Scan for the cell matching the given text and deliver its [x, y] coordinate at center. 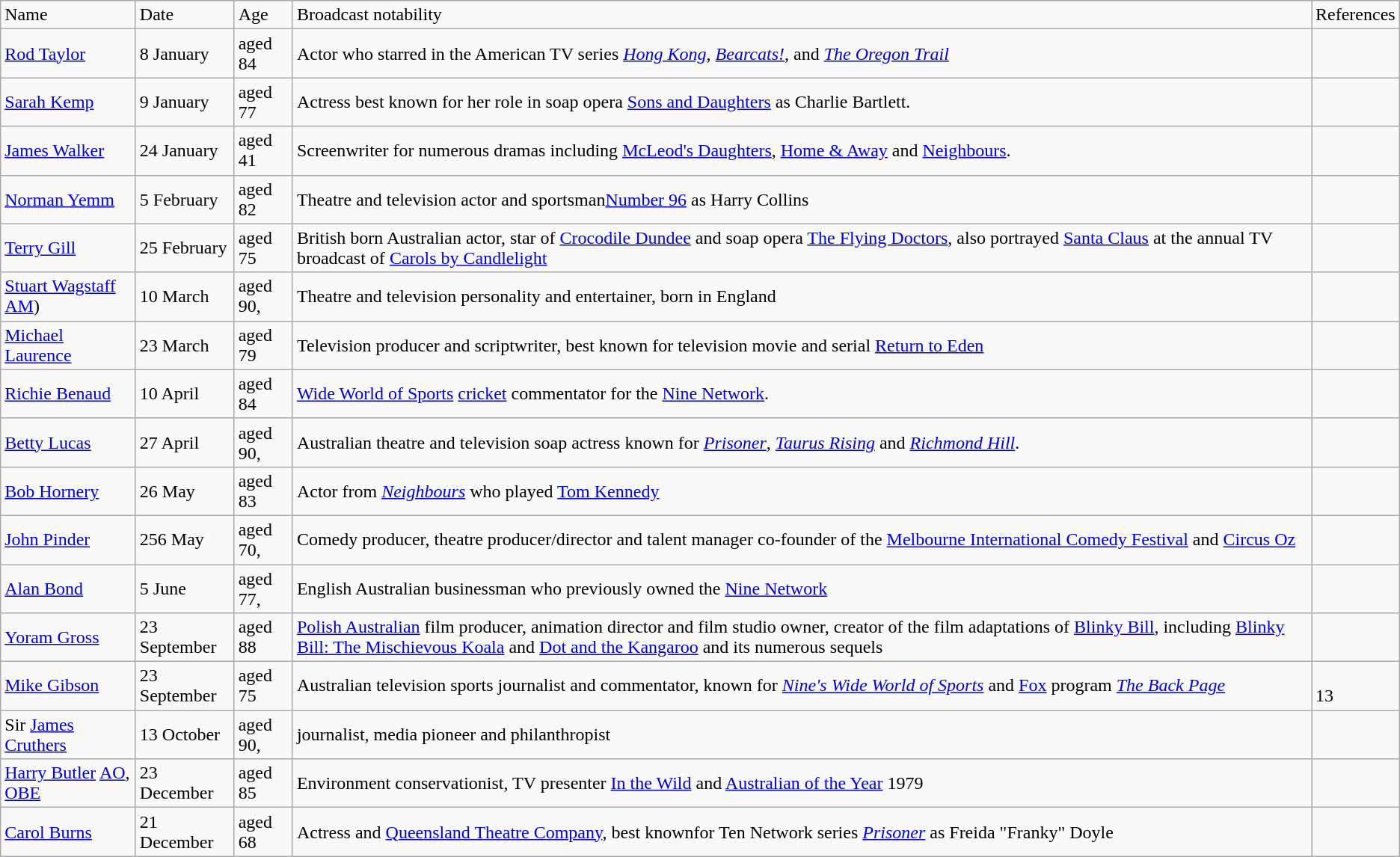
Carol Burns [69, 832]
Sir James Cruthers [69, 734]
21 December [185, 832]
Television producer and scriptwriter, best known for television movie and serial Return to Eden [802, 345]
9 January [185, 102]
Theatre and television personality and entertainer, born in England [802, 296]
Norman Yemm [69, 199]
aged 70, [263, 540]
Comedy producer, theatre producer/director and talent manager co-founder of the Melbourne International Comedy Festival and Circus Oz [802, 540]
Actress best known for her role in soap opera Sons and Daughters as Charlie Bartlett. [802, 102]
Australian television sports journalist and commentator, known for Nine's Wide World of Sports and Fox program The Back Page [802, 686]
24 January [185, 151]
Harry Butler AO, OBE [69, 784]
John Pinder [69, 540]
aged 77 [263, 102]
Australian theatre and television soap actress known for Prisoner, Taurus Rising and Richmond Hill. [802, 443]
Actor who starred in the American TV series Hong Kong, Bearcats!, and The Oregon Trail [802, 54]
aged 88 [263, 637]
Theatre and television actor and sportsmanNumber 96 as Harry Collins [802, 199]
Sarah Kemp [69, 102]
Alan Bond [69, 588]
aged 79 [263, 345]
Age [263, 15]
References [1356, 15]
13 October [185, 734]
journalist, media pioneer and philanthropist [802, 734]
aged 83 [263, 491]
10 April [185, 393]
Rod Taylor [69, 54]
Betty Lucas [69, 443]
Stuart Wagstaff AM) [69, 296]
256 May [185, 540]
Mike Gibson [69, 686]
aged 41 [263, 151]
Actor from Neighbours who played Tom Kennedy [802, 491]
aged 85 [263, 784]
Broadcast notability [802, 15]
Date [185, 15]
Michael Laurence [69, 345]
Screenwriter for numerous dramas including McLeod's Daughters, Home & Away and Neighbours. [802, 151]
aged 68 [263, 832]
5 February [185, 199]
23 December [185, 784]
Richie Benaud [69, 393]
8 January [185, 54]
James Walker [69, 151]
Environment conservationist, TV presenter In the Wild and Australian of the Year 1979 [802, 784]
aged 82 [263, 199]
23 March [185, 345]
Wide World of Sports cricket commentator for the Nine Network. [802, 393]
English Australian businessman who previously owned the Nine Network [802, 588]
Actress and Queensland Theatre Company, best knownfor Ten Network series Prisoner as Freida "Franky" Doyle [802, 832]
13 [1356, 686]
5 June [185, 588]
aged 77, [263, 588]
10 March [185, 296]
26 May [185, 491]
25 February [185, 248]
Terry Gill [69, 248]
Bob Hornery [69, 491]
27 April [185, 443]
Name [69, 15]
Yoram Gross [69, 637]
